Scan for the cell matching the given text and deliver its (X, Y) coordinate at center. 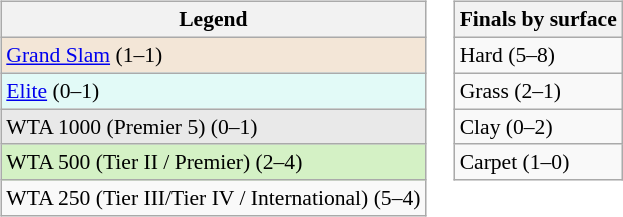
Hard (5–8) (538, 55)
Grass (2–1) (538, 91)
Grand Slam (1–1) (213, 55)
Finals by surface (538, 20)
WTA 500 (Tier II / Premier) (2–4) (213, 162)
Carpet (1–0) (538, 162)
WTA 1000 (Premier 5) (0–1) (213, 127)
Legend (213, 20)
Elite (0–1) (213, 91)
Clay (0–2) (538, 127)
WTA 250 (Tier III/Tier IV / International) (5–4) (213, 198)
